Provide the (x, y) coordinate of the cell's center where the given text is located.  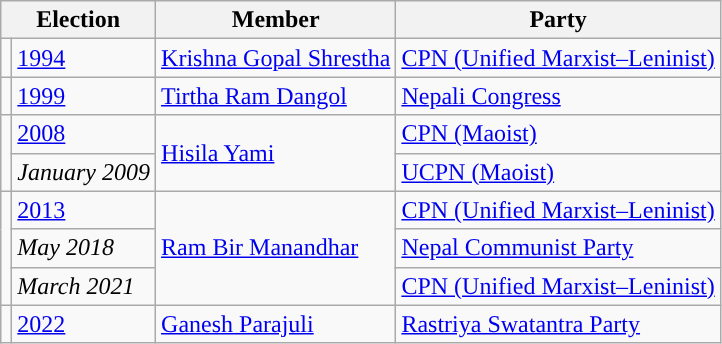
Ram Bir Manandhar (276, 248)
May 2018 (84, 248)
2022 (84, 324)
January 2009 (84, 172)
Nepal Communist Party (558, 248)
Election (78, 20)
Ganesh Parajuli (276, 324)
Hisila Yami (276, 153)
2008 (84, 134)
Rastriya Swatantra Party (558, 324)
Party (558, 20)
UCPN (Maoist) (558, 172)
March 2021 (84, 286)
Nepali Congress (558, 96)
Krishna Gopal Shrestha (276, 58)
1999 (84, 96)
Tirtha Ram Dangol (276, 96)
1994 (84, 58)
2013 (84, 210)
Member (276, 20)
CPN (Maoist) (558, 134)
